Return the [x, y] coordinate for the center point of the cell that contains the specified text.  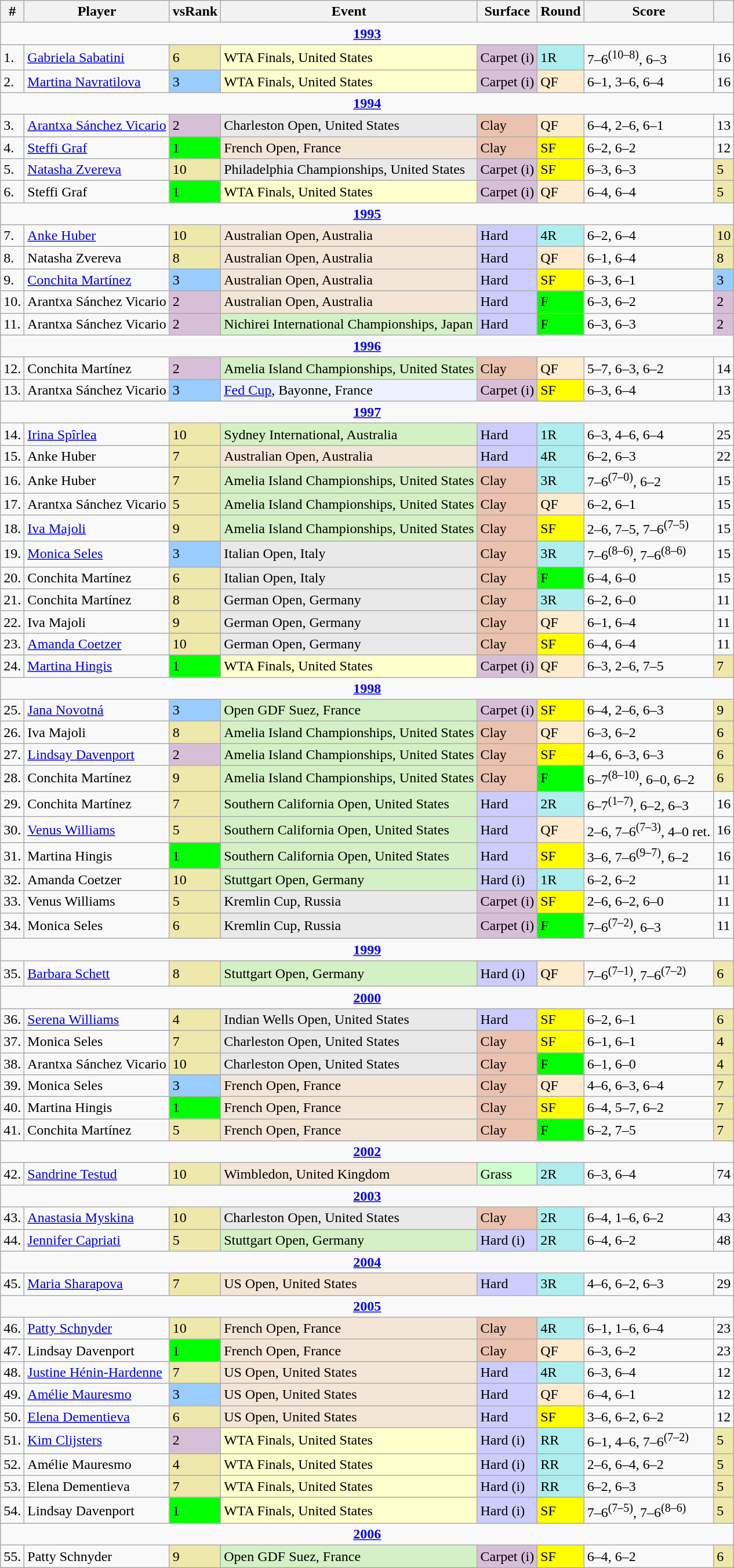
7–6(8–6), 7–6(8–6) [649, 554]
29. [13, 804]
17. [13, 504]
6–4, 2–6, 6–1 [649, 126]
25 [724, 434]
7–6(7–5), 7–6(8–6) [649, 1510]
2006 [368, 1534]
44. [13, 1240]
6. [13, 192]
14. [13, 434]
12. [13, 368]
6–1, 3–6, 6–4 [649, 81]
# [13, 12]
7–6(7–2), 6–3 [649, 926]
Gabriela Sabatini [97, 58]
7–6(7–1), 7–6(7–2) [649, 973]
6–3, 6–1 [649, 280]
24. [13, 666]
2–6, 6–4, 6–2 [649, 1464]
4–6, 6–3, 6–3 [649, 754]
7. [13, 236]
27. [13, 754]
74 [724, 1174]
40. [13, 1108]
53. [13, 1486]
23. [13, 644]
26. [13, 732]
29 [724, 1284]
18. [13, 528]
6–2, 6–0 [649, 600]
Surface [507, 12]
13. [13, 390]
52. [13, 1464]
6–4, 6–1 [649, 1394]
46. [13, 1328]
3. [13, 126]
20. [13, 578]
21. [13, 600]
33. [13, 902]
6–2, 6–4 [649, 236]
1994 [368, 103]
28. [13, 779]
1998 [368, 688]
7–6(7–0), 6–2 [649, 481]
6–1, 4–6, 7–6(7–2) [649, 1441]
6–4, 1–6, 6–2 [649, 1218]
Jennifer Capriati [97, 1240]
48 [724, 1240]
Maria Sharapova [97, 1284]
16. [13, 481]
15. [13, 456]
Martina Navratilova [97, 81]
54. [13, 1510]
55. [13, 1556]
22. [13, 622]
6–2, 7–5 [649, 1130]
Event [349, 12]
6–1, 1–6, 6–4 [649, 1328]
45. [13, 1284]
Sydney International, Australia [349, 434]
6–4, 6–0 [649, 578]
2–6, 7–5, 7–6(7–5) [649, 528]
3–6, 7–6(9–7), 6–2 [649, 856]
Nichirei International Championships, Japan [349, 324]
36. [13, 1019]
Fed Cup, Bayonne, France [349, 390]
Serena Williams [97, 1019]
Indian Wells Open, United States [349, 1019]
43 [724, 1218]
38. [13, 1064]
2004 [368, 1262]
4. [13, 148]
Anastasia Myskina [97, 1218]
10. [13, 302]
2–6, 6–2, 6–0 [649, 902]
1. [13, 58]
Sandrine Testud [97, 1174]
6–7(1–7), 6–2, 6–3 [649, 804]
6–1, 6–0 [649, 1064]
2005 [368, 1306]
30. [13, 830]
51. [13, 1441]
Jana Novotná [97, 710]
1996 [368, 346]
6–7(8–10), 6–0, 6–2 [649, 779]
39. [13, 1086]
8. [13, 258]
vsRank [195, 12]
9. [13, 280]
22 [724, 456]
1993 [368, 34]
Philadelphia Championships, United States [349, 170]
1999 [368, 950]
2–6, 7–6(7–3), 4–0 ret. [649, 830]
Round [561, 12]
Justine Hénin-Hardenne [97, 1372]
48. [13, 1372]
32. [13, 880]
6–4, 2–6, 6–3 [649, 710]
14 [724, 368]
3–6, 6–2, 6–2 [649, 1417]
1997 [368, 412]
25. [13, 710]
41. [13, 1130]
6–3, 2–6, 7–5 [649, 666]
2002 [368, 1152]
Barbara Schett [97, 973]
2. [13, 81]
6–4, 5–7, 6–2 [649, 1108]
Kim Clijsters [97, 1441]
4–6, 6–2, 6–3 [649, 1284]
34. [13, 926]
2000 [368, 997]
6–3, 4–6, 6–4 [649, 434]
7–6(10–8), 6–3 [649, 58]
47. [13, 1350]
49. [13, 1394]
4–6, 6–3, 6–4 [649, 1086]
2003 [368, 1196]
Irina Spîrlea [97, 434]
Player [97, 12]
Grass [507, 1174]
Wimbledon, United Kingdom [349, 1174]
5–7, 6–3, 6–2 [649, 368]
Score [649, 12]
42. [13, 1174]
37. [13, 1041]
1995 [368, 214]
43. [13, 1218]
19. [13, 554]
6–1, 6–1 [649, 1041]
35. [13, 973]
50. [13, 1417]
5. [13, 170]
11. [13, 324]
31. [13, 856]
